Find where the given text appears and provide that cell's center as [x, y] coordinate. 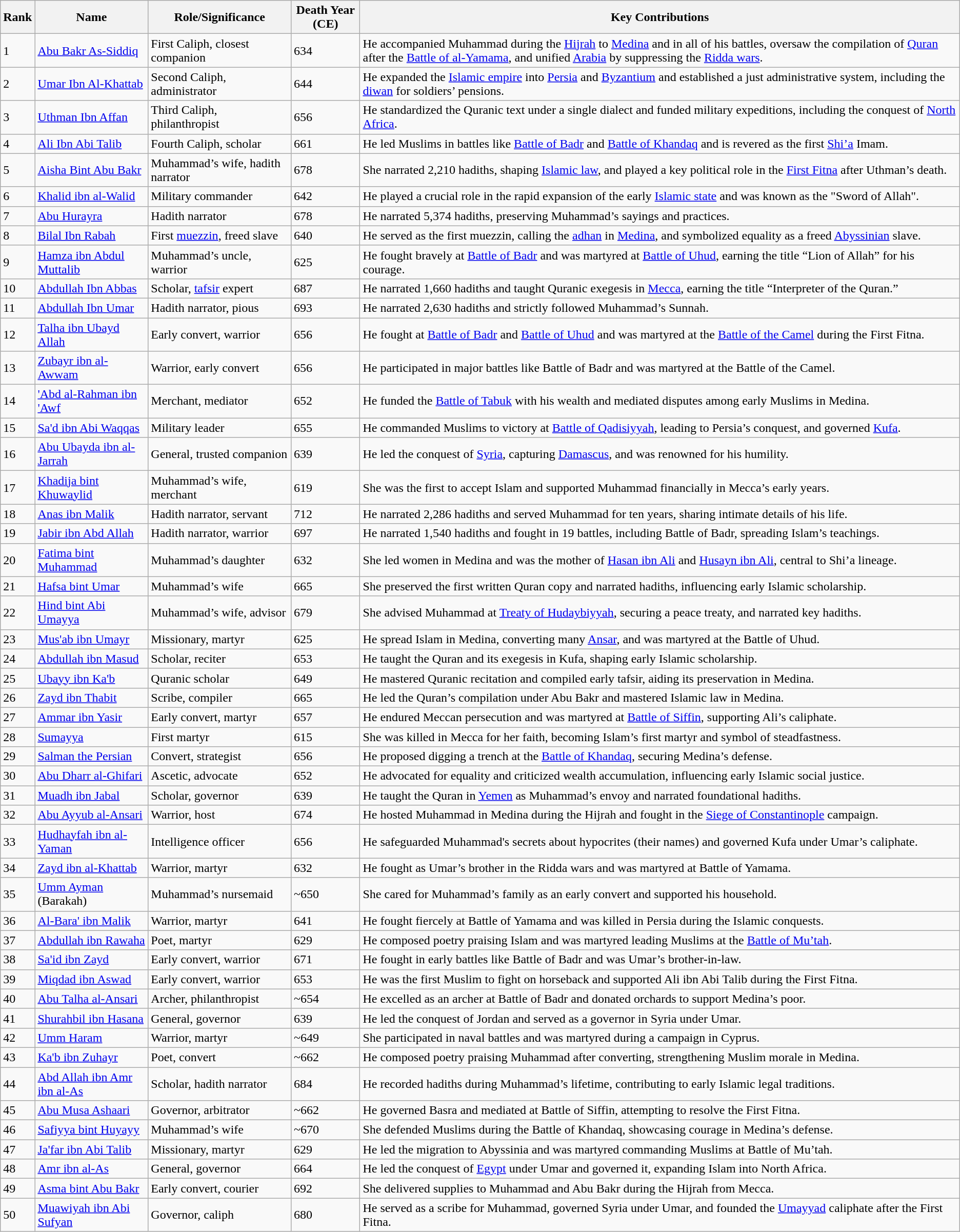
She was the first to accept Islam and supported Muhammad financially in Mecca’s early years. [659, 487]
He narrated 2,286 hadiths and served Muhammad for ten years, sharing intimate details of his life. [659, 514]
Merchant, mediator [219, 401]
She defended Muslims during the Battle of Khandaq, showcasing courage in Medina’s defense. [659, 1130]
Warrior, host [219, 815]
644 [326, 84]
39 [17, 979]
657 [326, 717]
Hadith narrator, servant [219, 514]
He endured Meccan persecution and was martyred at Battle of Siffin, supporting Ali’s caliphate. [659, 717]
Abu Ubayda ibn al-Jarrah [91, 454]
Convert, strategist [219, 757]
He safeguarded Muhammad's secrets about hypocrites (their names) and governed Kufa under Umar’s caliphate. [659, 841]
20 [17, 560]
She advised Muhammad at Treaty of Hudaybiyyah, securing a peace treaty, and narrated key hadiths. [659, 612]
He spread Islam in Medina, converting many Ansar, and was martyred at the Battle of Uhud. [659, 639]
Muhammad’s nursemaid [219, 895]
Abu Talha al-Ansari [91, 999]
Mus'ab ibn Umayr [91, 639]
Ja'far ibn Abi Talib [91, 1149]
Aisha Bint Abu Bakr [91, 170]
He fought fiercely at Battle of Yamama and was killed in Persia during the Islamic conquests. [659, 921]
He funded the Battle of Tabuk with his wealth and mediated disputes among early Muslims in Medina. [659, 401]
48 [17, 1169]
25 [17, 678]
29 [17, 757]
She was killed in Mecca for her faith, becoming Islam’s first martyr and symbol of steadfastness. [659, 737]
44 [17, 1083]
Second Caliph, administrator [219, 84]
Umar Ibn Al-Khattab [91, 84]
Abu Musa Ashaari [91, 1110]
38 [17, 960]
She led women in Medina and was the mother of Hasan ibn Ali and Husayn ibn Ali, central to Shi’a lineage. [659, 560]
Role/Significance [219, 17]
He served as a scribe for Muhammad, governed Syria under Umar, and founded the Umayyad caliphate after the First Fitna. [659, 1215]
Zayd ibn Thabit [91, 698]
Zubayr ibn al-Awwam [91, 368]
1 [17, 50]
He fought at Battle of Badr and Battle of Uhud and was martyred at the Battle of the Camel during the First Fitna. [659, 334]
45 [17, 1110]
He fought bravely at Battle of Badr and was martyred at Battle of Uhud, earning the title “Lion of Allah” for his courage. [659, 262]
He played a crucial role in the rapid expansion of the early Islamic state and was known as the "Sword of Allah". [659, 196]
13 [17, 368]
Governor, arbitrator [219, 1110]
~649 [326, 1038]
He expanded the Islamic empire into Persia and Byzantium and established a just administrative system, including the diwan for soldiers’ pensions. [659, 84]
He standardized the Quranic text under a single dialect and funded military expeditions, including the conquest of North Africa. [659, 117]
Abd Allah ibn Amr ibn al-As [91, 1083]
She participated in naval battles and was martyred during a campaign in Cyprus. [659, 1038]
Abdullah ibn Rawaha [91, 940]
Amr ibn al-As [91, 1169]
She cared for Muhammad’s family as an early convert and supported his household. [659, 895]
21 [17, 586]
Poet, martyr [219, 940]
'Abd al-Rahman ibn 'Awf [91, 401]
General, trusted companion [219, 454]
5 [17, 170]
Quranic scholar [219, 678]
10 [17, 288]
She narrated 2,210 hadiths, shaping Islamic law, and played a key political role in the First Fitna after Uthman’s death. [659, 170]
He hosted Muhammad in Medina during the Hijrah and fought in the Siege of Constantinople campaign. [659, 815]
Sumayya [91, 737]
He led the conquest of Syria, capturing Damascus, and was renowned for his humility. [659, 454]
3 [17, 117]
Scholar, hadith narrator [219, 1083]
18 [17, 514]
697 [326, 533]
Miqdad ibn Aswad [91, 979]
634 [326, 50]
Name [91, 17]
He excelled as an archer at Battle of Badr and donated orchards to support Medina’s poor. [659, 999]
50 [17, 1215]
Early convert, courier [219, 1188]
Hafsa bint Umar [91, 586]
615 [326, 737]
11 [17, 308]
Key Contributions [659, 17]
He led the migration to Abyssinia and was martyred commanding Muslims at Battle of Mu’tah. [659, 1149]
He led the conquest of Egypt under Umar and governed it, expanding Islam into North Africa. [659, 1169]
Talha ibn Ubayd Allah [91, 334]
Abdullah ibn Masud [91, 659]
671 [326, 960]
37 [17, 940]
Muhammad’s wife, hadith narrator [219, 170]
Abu Ayyub al-Ansari [91, 815]
He fought in early battles like Battle of Badr and was Umar’s brother-in-law. [659, 960]
Muhammad’s wife, merchant [219, 487]
Hudhayfah ibn al-Yaman [91, 841]
Fatima bint Muhammad [91, 560]
36 [17, 921]
32 [17, 815]
684 [326, 1083]
First muezzin, freed slave [219, 235]
Warrior, early convert [219, 368]
Death Year (CE) [326, 17]
He led the Quran’s compilation under Abu Bakr and mastered Islamic law in Medina. [659, 698]
Umm Haram [91, 1038]
First martyr [219, 737]
Bilal Ibn Rabah [91, 235]
Hadith narrator, pious [219, 308]
He narrated 1,540 hadiths and fought in 19 battles, including Battle of Badr, spreading Islam’s teachings. [659, 533]
22 [17, 612]
Hadith narrator, warrior [219, 533]
655 [326, 428]
47 [17, 1149]
641 [326, 921]
Hind bint Abi Umayya [91, 612]
He proposed digging a trench at the Battle of Khandaq, securing Medina’s defense. [659, 757]
Scholar, reciter [219, 659]
He fought as Umar’s brother in the Ridda wars and was martyred at Battle of Yamama. [659, 868]
12 [17, 334]
693 [326, 308]
46 [17, 1130]
Ammar ibn Yasir [91, 717]
Shurahbil ibn Hasana [91, 1018]
Sa'id ibn Zayd [91, 960]
He narrated 2,630 hadiths and strictly followed Muhammad’s Sunnah. [659, 308]
He led Muslims in battles like Battle of Badr and Battle of Khandaq and is revered as the first Shi’a Imam. [659, 144]
679 [326, 612]
He commanded Muslims to victory at Battle of Qadisiyyah, leading to Persia’s conquest, and governed Kufa. [659, 428]
Scholar, governor [219, 796]
Intelligence officer [219, 841]
Safiyya bint Huyayy [91, 1130]
17 [17, 487]
He was the first Muslim to fight on horseback and supported Ali ibn Abi Talib during the First Fitna. [659, 979]
Jabir ibn Abd Allah [91, 533]
Abdullah Ibn Abbas [91, 288]
~654 [326, 999]
661 [326, 144]
He composed poetry praising Islam and was martyred leading Muslims at the Battle of Mu’tah. [659, 940]
16 [17, 454]
Scholar, tafsir expert [219, 288]
642 [326, 196]
He taught the Quran and its exegesis in Kufa, shaping early Islamic scholarship. [659, 659]
28 [17, 737]
23 [17, 639]
674 [326, 815]
Military leader [219, 428]
19 [17, 533]
687 [326, 288]
712 [326, 514]
Zayd ibn al-Khattab [91, 868]
640 [326, 235]
Khadija bint Khuwaylid [91, 487]
35 [17, 895]
2 [17, 84]
40 [17, 999]
Hamza ibn Abdul Muttalib [91, 262]
Salman the Persian [91, 757]
4 [17, 144]
Ka'b ibn Zuhayr [91, 1057]
Scribe, compiler [219, 698]
649 [326, 678]
692 [326, 1188]
Muhammad’s daughter [219, 560]
~670 [326, 1130]
Military commander [219, 196]
31 [17, 796]
6 [17, 196]
Rank [17, 17]
He recorded hadiths during Muhammad’s lifetime, contributing to early Islamic legal traditions. [659, 1083]
8 [17, 235]
619 [326, 487]
Ubayy ibn Ka'b [91, 678]
14 [17, 401]
34 [17, 868]
Third Caliph, philanthropist [219, 117]
33 [17, 841]
30 [17, 776]
Umm Ayman (Barakah) [91, 895]
He participated in major battles like Battle of Badr and was martyred at the Battle of the Camel. [659, 368]
He served as the first muezzin, calling the adhan in Medina, and symbolized equality as a freed Abyssinian slave. [659, 235]
Muhammad’s uncle, warrior [219, 262]
~650 [326, 895]
41 [17, 1018]
He narrated 5,374 hadiths, preserving Muhammad’s sayings and practices. [659, 216]
Khalid ibn al-Walid [91, 196]
Al-Bara' ibn Malik [91, 921]
He governed Basra and mediated at Battle of Siffin, attempting to resolve the First Fitna. [659, 1110]
She preserved the first written Quran copy and narrated hadiths, influencing early Islamic scholarship. [659, 586]
49 [17, 1188]
Anas ibn Malik [91, 514]
Muadh ibn Jabal [91, 796]
Uthman Ibn Affan [91, 117]
Ascetic, advocate [219, 776]
Muawiyah ibn Abi Sufyan [91, 1215]
Poet, convert [219, 1057]
Hadith narrator [219, 216]
Asma bint Abu Bakr [91, 1188]
He led the conquest of Jordan and served as a governor in Syria under Umar. [659, 1018]
Archer, philanthropist [219, 999]
Abu Bakr As-Siddiq [91, 50]
24 [17, 659]
7 [17, 216]
27 [17, 717]
He narrated 1,660 hadiths and taught Quranic exegesis in Mecca, earning the title “Interpreter of the Quran.” [659, 288]
Muhammad’s wife, advisor [219, 612]
Governor, caliph [219, 1215]
Abu Hurayra [91, 216]
Early convert, martyr [219, 717]
Abdullah Ibn Umar [91, 308]
Ali Ibn Abi Talib [91, 144]
Fourth Caliph, scholar [219, 144]
He mastered Quranic recitation and compiled early tafsir, aiding its preservation in Medina. [659, 678]
680 [326, 1215]
He composed poetry praising Muhammad after converting, strengthening Muslim morale in Medina. [659, 1057]
He taught the Quran in Yemen as Muhammad’s envoy and narrated foundational hadiths. [659, 796]
He advocated for equality and criticized wealth accumulation, influencing early Islamic social justice. [659, 776]
42 [17, 1038]
9 [17, 262]
15 [17, 428]
664 [326, 1169]
Abu Dharr al-Ghifari [91, 776]
She delivered supplies to Muhammad and Abu Bakr during the Hijrah from Mecca. [659, 1188]
First Caliph, closest companion [219, 50]
26 [17, 698]
43 [17, 1057]
Sa'd ibn Abi Waqqas [91, 428]
